Extract the [X, Y] coordinate from the center of the cell holding the provided text.  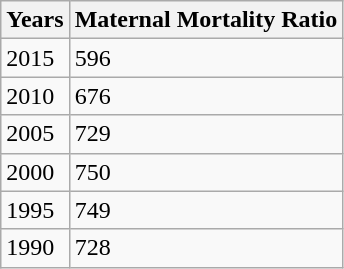
1995 [35, 210]
750 [206, 172]
596 [206, 58]
1990 [35, 248]
676 [206, 96]
2005 [35, 134]
2015 [35, 58]
Years [35, 20]
728 [206, 248]
749 [206, 210]
2010 [35, 96]
2000 [35, 172]
Maternal Mortality Ratio [206, 20]
729 [206, 134]
